Scan for the cell matching the given text and deliver its [x, y] coordinate at center. 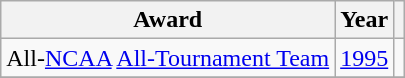
All-NCAA All-Tournament Team [168, 58]
1995 [364, 58]
Year [364, 20]
Award [168, 20]
